Find where the given text appears and provide that cell's center as (x, y) coordinate. 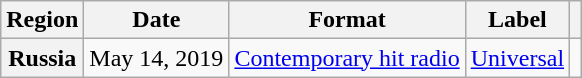
Russia (42, 58)
May 14, 2019 (156, 58)
Universal (517, 58)
Contemporary hit radio (347, 58)
Format (347, 20)
Region (42, 20)
Label (517, 20)
Date (156, 20)
